Provide the [x, y] coordinate of the cell's center where the given text is located.  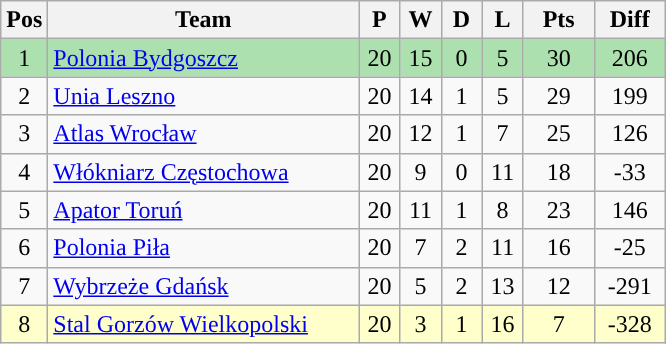
Polonia Bydgoszcz [204, 58]
Wybrzeże Gdańsk [204, 286]
29 [558, 96]
126 [630, 134]
18 [558, 172]
Unia Leszno [204, 96]
Atlas Wrocław [204, 134]
206 [630, 58]
6 [24, 248]
-291 [630, 286]
-328 [630, 324]
P [380, 20]
25 [558, 134]
Pos [24, 20]
4 [24, 172]
Włókniarz Częstochowa [204, 172]
15 [420, 58]
L [502, 20]
Pts [558, 20]
Stal Gorzów Wielkopolski [204, 324]
9 [420, 172]
-25 [630, 248]
14 [420, 96]
Apator Toruń [204, 210]
W [420, 20]
Diff [630, 20]
Polonia Piła [204, 248]
D [462, 20]
-33 [630, 172]
146 [630, 210]
199 [630, 96]
13 [502, 286]
23 [558, 210]
Team [204, 20]
30 [558, 58]
